Locate the cell with the specified text and output its (X, Y) center coordinate. 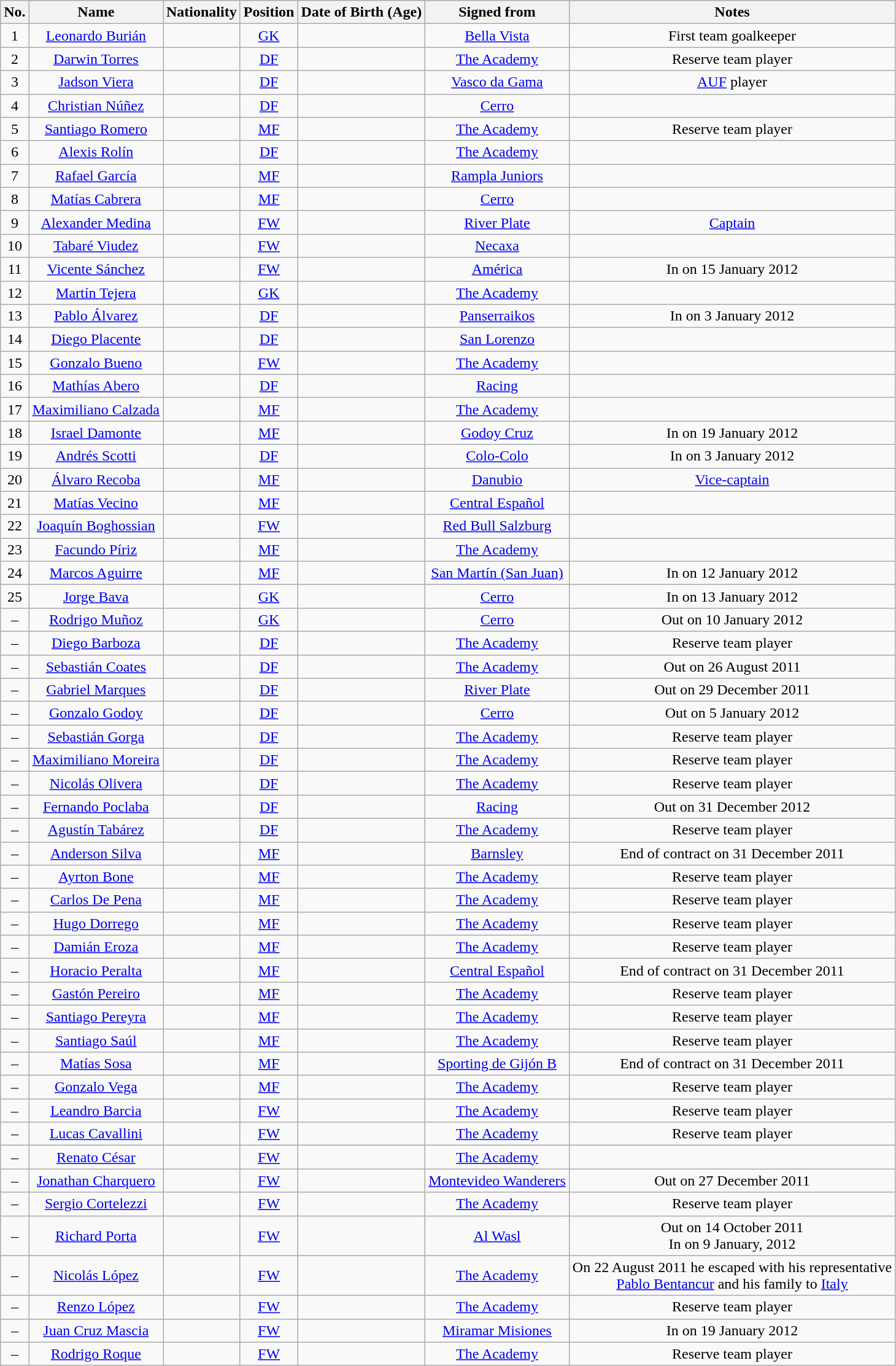
Carlos De Pena (96, 900)
Jonathan Charquero (96, 1181)
21 (15, 503)
Matías Cabrera (96, 199)
Name (96, 12)
Hugo Dorrego (96, 923)
Barnsley (497, 853)
Anderson Silva (96, 853)
On 22 August 2011 he escaped with his representativePablo Bentancur and his family to Italy (732, 1276)
Maximiliano Moreira (96, 760)
Vasco da Gama (497, 82)
Fernando Poclaba (96, 807)
América (497, 269)
Joaquín Boghossian (96, 526)
Andrés Scotti (96, 456)
Facundo Píriz (96, 549)
17 (15, 409)
11 (15, 269)
Out on 5 January 2012 (732, 713)
Red Bull Salzburg (497, 526)
Rodrigo Muñoz (96, 619)
Out on 31 December 2012 (732, 807)
2 (15, 59)
Out on 10 January 2012 (732, 619)
Alexis Rolín (96, 152)
Juan Cruz Mascia (96, 1330)
Marcos Aguirre (96, 573)
Santiago Romero (96, 129)
Position (269, 12)
Montevideo Wanderers (497, 1181)
Sergio Cortelezzi (96, 1204)
First team goalkeeper (732, 36)
Rodrigo Roque (96, 1354)
Tabaré Viudez (96, 246)
Out on 29 December 2011 (732, 690)
Sebastián Coates (96, 666)
Diego Placente (96, 340)
Gonzalo Bueno (96, 363)
Gonzalo Godoy (96, 713)
6 (15, 152)
Nicolás López (96, 1276)
Matías Sosa (96, 1064)
Gonzalo Vega (96, 1087)
24 (15, 573)
Matías Vecino (96, 503)
15 (15, 363)
Rafael García (96, 176)
23 (15, 549)
Sporting de Gijón B (497, 1064)
Renzo López (96, 1307)
Captain (732, 222)
Vice-captain (732, 479)
Danubio (497, 479)
In on 15 January 2012 (732, 269)
Nicolás Olivera (96, 783)
Alexander Medina (96, 222)
Out on 27 December 2011 (732, 1181)
Gastón Pereiro (96, 993)
Ayrton Bone (96, 877)
Renato César (96, 1157)
Godoy Cruz (497, 433)
Mathías Abero (96, 386)
14 (15, 340)
Pablo Álvarez (96, 316)
San Lorenzo (497, 340)
Sebastián Gorga (96, 737)
Richard Porta (96, 1235)
Leandro Barcia (96, 1111)
Notes (732, 12)
16 (15, 386)
12 (15, 293)
Out on 26 August 2011 (732, 666)
3 (15, 82)
No. (15, 12)
Necaxa (497, 246)
Signed from (497, 12)
Bella Vista (497, 36)
Santiago Saúl (96, 1041)
Israel Damonte (96, 433)
AUF player (732, 82)
13 (15, 316)
Vicente Sánchez (96, 269)
4 (15, 106)
19 (15, 456)
Miramar Misiones (497, 1330)
9 (15, 222)
Panserraikos (497, 316)
7 (15, 176)
Out on 14 October 2011In on 9 January, 2012 (732, 1235)
18 (15, 433)
Colo-Colo (497, 456)
Lucas Cavallini (96, 1134)
Date of Birth (Age) (361, 12)
San Martín (San Juan) (497, 573)
Maximiliano Calzada (96, 409)
20 (15, 479)
In on 12 January 2012 (732, 573)
Horacio Peralta (96, 970)
Damián Eroza (96, 947)
8 (15, 199)
Christian Núñez (96, 106)
10 (15, 246)
Rampla Juniors (497, 176)
Santiago Pereyra (96, 1017)
Gabriel Marques (96, 690)
1 (15, 36)
Agustín Tabárez (96, 830)
Al Wasl (497, 1235)
22 (15, 526)
Jadson Viera (96, 82)
Martín Tejera (96, 293)
In on 13 January 2012 (732, 596)
5 (15, 129)
Leonardo Burián (96, 36)
Darwin Torres (96, 59)
Álvaro Recoba (96, 479)
Nationality (202, 12)
25 (15, 596)
Jorge Bava (96, 596)
Diego Barboza (96, 643)
